Find where the given text appears and provide that cell's center as (x, y) coordinate. 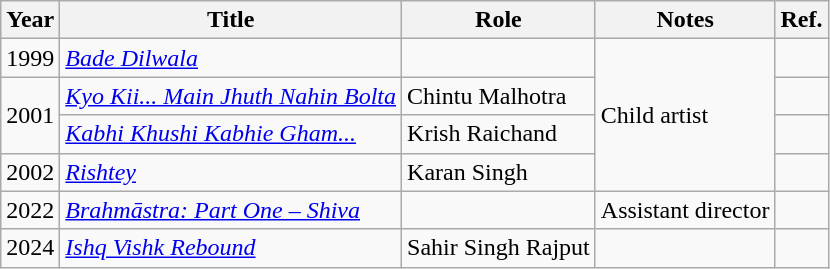
Rishtey (231, 172)
Krish Raichand (499, 134)
Role (499, 20)
Title (231, 20)
Ishq Vishk Rebound (231, 248)
Ref. (802, 20)
Notes (685, 20)
2001 (30, 115)
Karan Singh (499, 172)
Brahmāstra: Part One – Shiva (231, 210)
Kyo Kii... Main Jhuth Nahin Bolta (231, 96)
Year (30, 20)
Assistant director (685, 210)
Chintu Malhotra (499, 96)
2002 (30, 172)
Sahir Singh Rajput (499, 248)
Kabhi Khushi Kabhie Gham... (231, 134)
2024 (30, 248)
Child artist (685, 115)
2022 (30, 210)
Bade Dilwala (231, 58)
1999 (30, 58)
